Output the (x, y) coordinate of the center of the cell containing the given text.  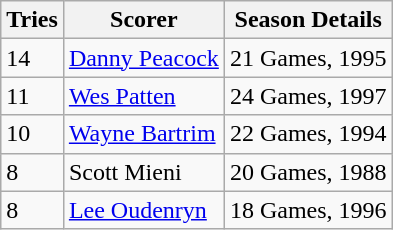
Scott Mieni (144, 172)
Danny Peacock (144, 58)
Wayne Bartrim (144, 134)
22 Games, 1994 (308, 134)
Scorer (144, 20)
20 Games, 1988 (308, 172)
14 (32, 58)
18 Games, 1996 (308, 210)
Season Details (308, 20)
10 (32, 134)
24 Games, 1997 (308, 96)
21 Games, 1995 (308, 58)
Lee Oudenryn (144, 210)
Wes Patten (144, 96)
Tries (32, 20)
11 (32, 96)
